Locate the cell with the specified text and output its [X, Y] center coordinate. 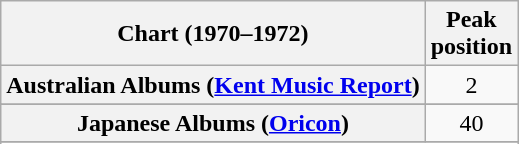
40 [471, 123]
2 [471, 85]
Australian Albums (Kent Music Report) [213, 85]
Chart (1970–1972) [213, 34]
Japanese Albums (Oricon) [213, 123]
Peakposition [471, 34]
